Search for the cell housing the specified text and yield its [X, Y] center coordinate. 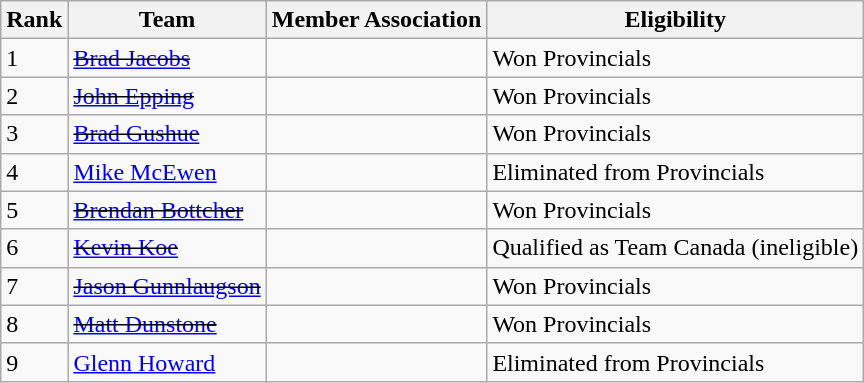
1 [34, 58]
8 [34, 324]
6 [34, 248]
Qualified as Team Canada (ineligible) [676, 248]
Glenn Howard [167, 362]
2 [34, 96]
9 [34, 362]
Brad Gushue [167, 134]
John Epping [167, 96]
Team [167, 20]
Member Association [376, 20]
Matt Dunstone [167, 324]
Eligibility [676, 20]
Mike McEwen [167, 172]
Brendan Bottcher [167, 210]
Brad Jacobs [167, 58]
4 [34, 172]
Rank [34, 20]
7 [34, 286]
3 [34, 134]
Kevin Koe [167, 248]
Jason Gunnlaugson [167, 286]
5 [34, 210]
